Find where the given text appears and provide that cell's center as (x, y) coordinate. 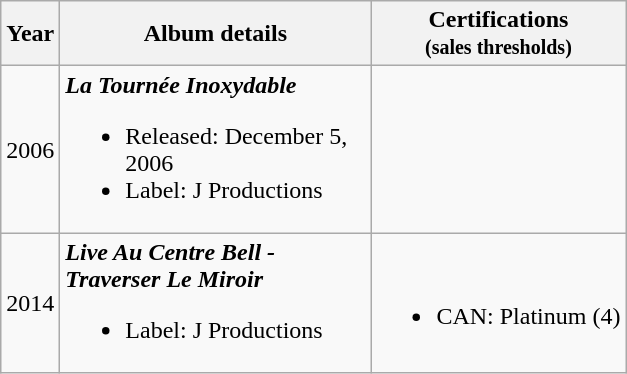
La Tournée InoxydableReleased: December 5, 2006Label: J Productions (216, 150)
Certifications(sales thresholds) (498, 34)
Live Au Centre Bell - Traverser Le MiroirLabel: J Productions (216, 303)
CAN: Platinum (4) (498, 303)
2014 (30, 303)
Year (30, 34)
Album details (216, 34)
2006 (30, 150)
